Scan for the cell matching the given text and deliver its (x, y) coordinate at center. 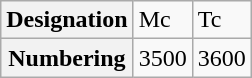
3500 (162, 58)
Tc (222, 20)
3600 (222, 58)
Mc (162, 20)
Designation (67, 20)
Numbering (67, 58)
